For the text-containing cell, return its midpoint in (X, Y) coordinate format. 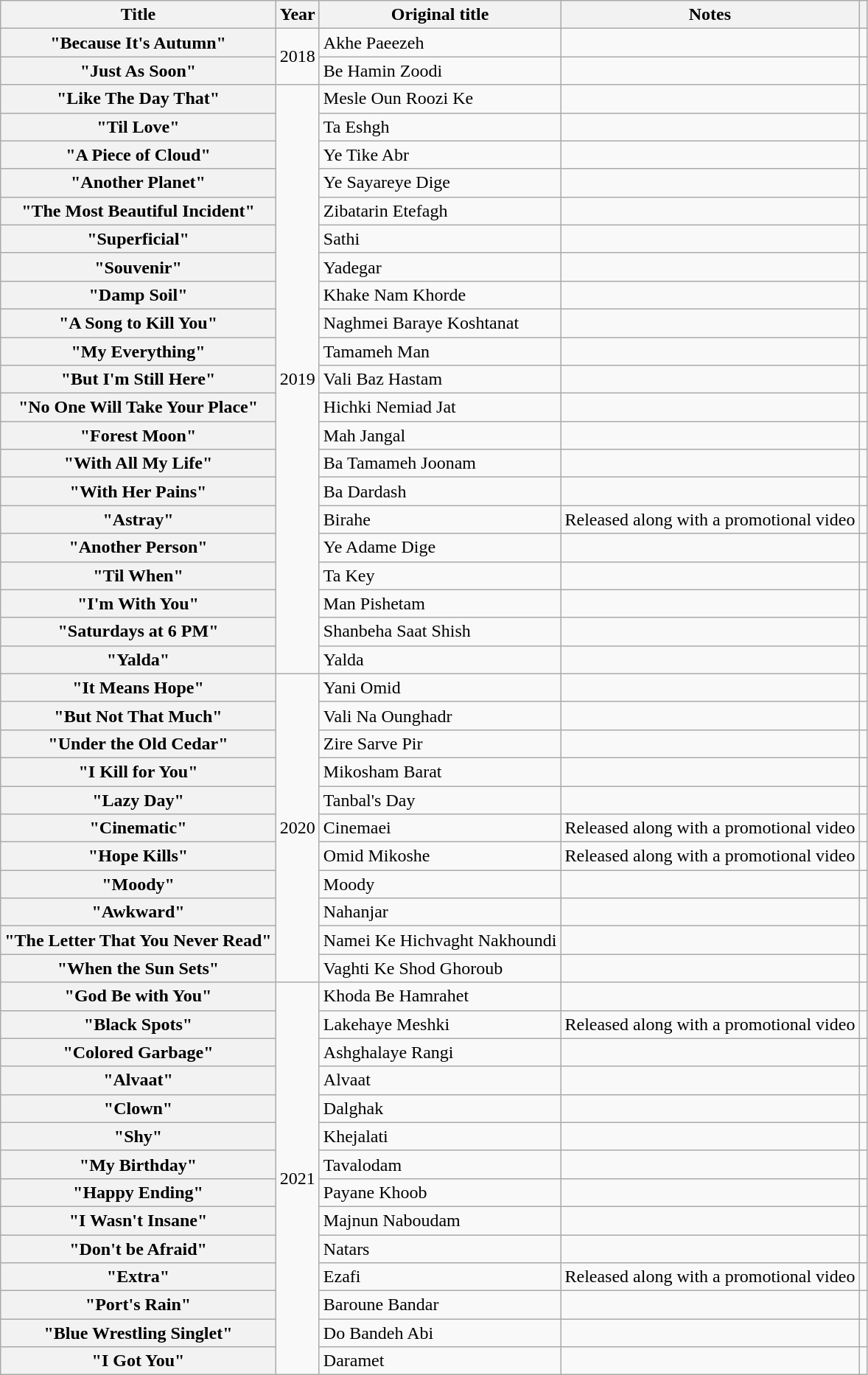
Year (298, 15)
Khejalati (440, 1136)
Title (139, 15)
Notes (710, 15)
Baroune Bandar (440, 1305)
"I'm With You" (139, 603)
Zibatarin Etefagh (440, 211)
Hichki Nemiad Jat (440, 407)
Ta Eshgh (440, 127)
Ye Tike Abr (440, 155)
"Saturdays at 6 PM" (139, 631)
"When the Sun Sets" (139, 968)
2019 (298, 379)
"With All My Life" (139, 463)
Vaghti Ke Shod Ghoroub (440, 968)
Birahe (440, 519)
"Awkward" (139, 912)
"The Letter That You Never Read" (139, 940)
Dalghak (440, 1108)
Yalda (440, 659)
Ye Adame Dige (440, 547)
"Clown" (139, 1108)
"Under the Old Cedar" (139, 744)
Vali Na Ounghadr (440, 716)
"Yalda" (139, 659)
"Til When" (139, 575)
2021 (298, 1179)
Omid Mikoshe (440, 856)
Mesle Oun Roozi Ke (440, 99)
Namei Ke Hichvaght Nakhoundi (440, 940)
"Port's Rain" (139, 1305)
"No One Will Take Your Place" (139, 407)
Cinemaei (440, 828)
Be Hamin Zoodi (440, 71)
Ye Sayareye Dige (440, 183)
Alvaat (440, 1080)
"It Means Hope" (139, 687)
"The Most Beautiful Incident" (139, 211)
"I Kill for You" (139, 772)
Naghmei Baraye Koshtanat (440, 323)
2020 (298, 828)
"Like The Day That" (139, 99)
Khoda Be Hamrahet (440, 996)
Ezafi (440, 1277)
Mikosham Barat (440, 772)
"Shy" (139, 1136)
Natars (440, 1249)
Mah Jangal (440, 435)
"Moody" (139, 884)
"Happy Ending" (139, 1192)
"Damp Soil" (139, 295)
"Another Planet" (139, 183)
Nahanjar (440, 912)
Tanbal's Day (440, 800)
"Til Love" (139, 127)
Do Bandeh Abi (440, 1333)
"Astray" (139, 519)
"Lazy Day" (139, 800)
Ba Dardash (440, 491)
"Extra" (139, 1277)
Original title (440, 15)
Payane Khoob (440, 1192)
"A Song to Kill You" (139, 323)
"My Birthday" (139, 1164)
Ashghalaye Rangi (440, 1052)
Yani Omid (440, 687)
2018 (298, 57)
Ba Tamameh Joonam (440, 463)
"Another Person" (139, 547)
Lakehaye Meshki (440, 1024)
Moody (440, 884)
"Cinematic" (139, 828)
"Don't be Afraid" (139, 1249)
"I Wasn't Insane" (139, 1220)
"God Be with You" (139, 996)
Ta Key (440, 575)
"Alvaat" (139, 1080)
Sathi (440, 239)
Khake Nam Khorde (440, 295)
Shanbeha Saat Shish (440, 631)
Akhe Paeezeh (440, 43)
"Just As Soon" (139, 71)
"But I'm Still Here" (139, 379)
"Blue Wrestling Singlet" (139, 1333)
Daramet (440, 1361)
"Colored Garbage" (139, 1052)
"Because It's Autumn" (139, 43)
"With Her Pains" (139, 491)
Vali Baz Hastam (440, 379)
"My Everything" (139, 351)
"Forest Moon" (139, 435)
Tavalodam (440, 1164)
Majnun Naboudam (440, 1220)
"Hope Kills" (139, 856)
"Black Spots" (139, 1024)
"Souvenir" (139, 267)
Yadegar (440, 267)
Zire Sarve Pir (440, 744)
Man Pishetam (440, 603)
"But Not That Much" (139, 716)
"A Piece of Cloud" (139, 155)
Tamameh Man (440, 351)
"I Got You" (139, 1361)
"Superficial" (139, 239)
